Scan for the cell matching the given text and deliver its (X, Y) coordinate at center. 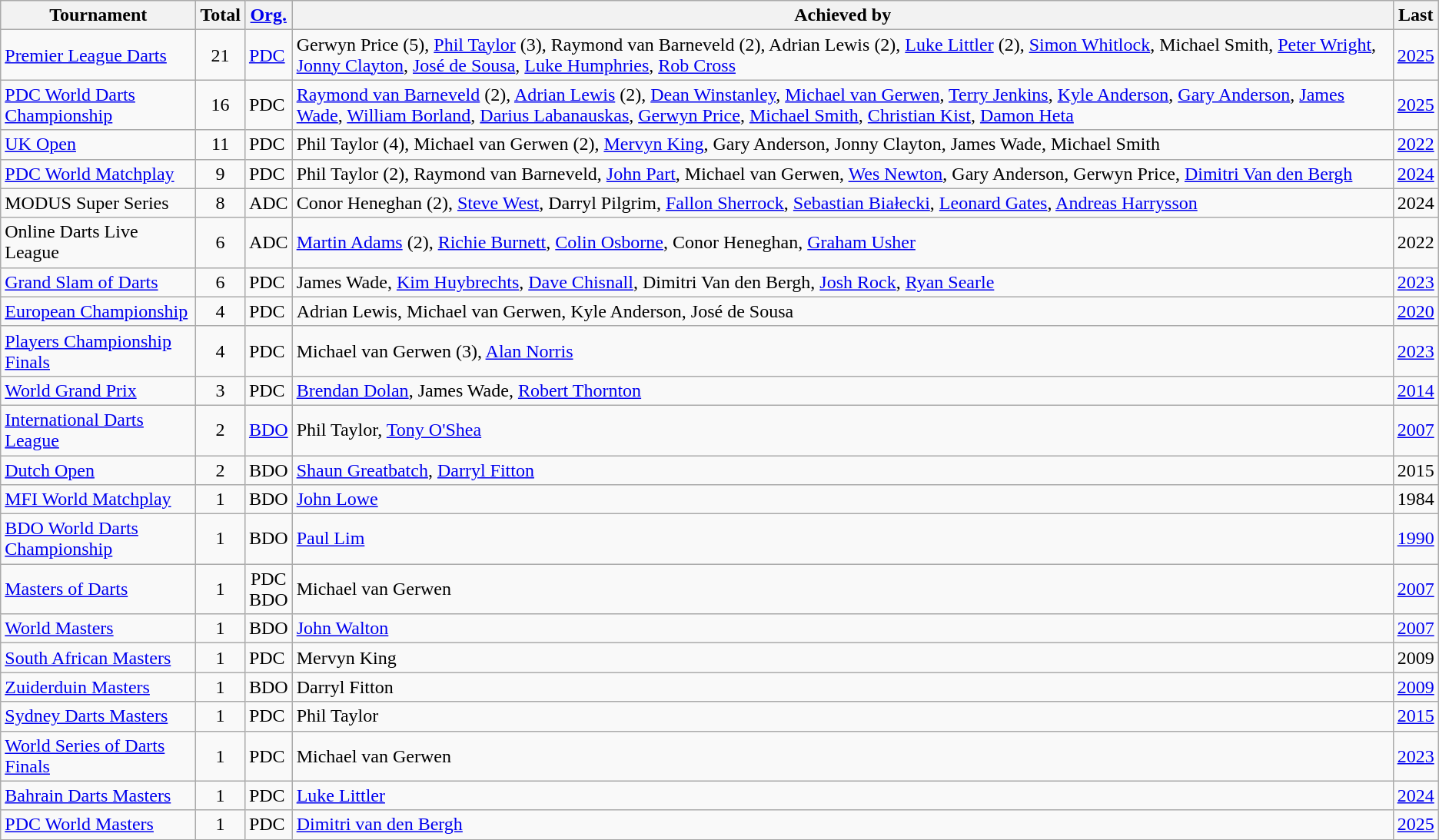
Luke Littler (842, 795)
European Championship (98, 311)
Martin Adams (2), Richie Burnett, Colin Osborne, Conor Heneghan, Graham Usher (842, 243)
1990 (1416, 540)
Bahrain Darts Masters (98, 795)
3 (221, 390)
1984 (1416, 500)
Grand Slam of Darts (98, 282)
John Walton (842, 629)
Shaun Greatbatch, Darryl Fitton (842, 470)
2014 (1416, 390)
BDO World Darts Championship (98, 540)
PDC World Masters (98, 825)
James Wade, Kim Huybrechts, Dave Chisnall, Dimitri Van den Bergh, Josh Rock, Ryan Searle (842, 282)
Tournament (98, 15)
2020 (1416, 311)
Dutch Open (98, 470)
8 (221, 203)
Last (1416, 15)
Achieved by (842, 15)
Adrian Lewis, Michael van Gerwen, Kyle Anderson, José de Sousa (842, 311)
International Darts League (98, 430)
Phil Taylor (4), Michael van Gerwen (2), Mervyn King, Gary Anderson, Jonny Clayton, James Wade, Michael Smith (842, 144)
21 (221, 55)
Online Darts Live League (98, 243)
Org. (268, 15)
11 (221, 144)
Phil Taylor (842, 716)
PDC World Darts Championship (98, 105)
Paul Lim (842, 540)
Sydney Darts Masters (98, 716)
Dimitri van den Bergh (842, 825)
World Series of Darts Finals (98, 756)
Masters of Darts (98, 589)
Players Championship Finals (98, 350)
PDC World Matchplay (98, 174)
Phil Taylor, Tony O'Shea (842, 430)
South African Masters (98, 658)
MODUS Super Series (98, 203)
Darryl Fitton (842, 687)
Brendan Dolan, James Wade, Robert Thornton (842, 390)
16 (221, 105)
Phil Taylor (2), Raymond van Barneveld, John Part, Michael van Gerwen, Wes Newton, Gary Anderson, Gerwyn Price, Dimitri Van den Bergh (842, 174)
Conor Heneghan (2), Steve West, Darryl Pilgrim, Fallon Sherrock, Sebastian Białecki, Leonard Gates, Andreas Harrysson (842, 203)
World Grand Prix (98, 390)
MFI World Matchplay (98, 500)
Mervyn King (842, 658)
World Masters (98, 629)
John Lowe (842, 500)
PDC BDO (268, 589)
Total (221, 15)
Michael van Gerwen (3), Alan Norris (842, 350)
UK Open (98, 144)
Premier League Darts (98, 55)
Zuiderduin Masters (98, 687)
9 (221, 174)
